Search for the cell housing the specified text and yield its (x, y) center coordinate. 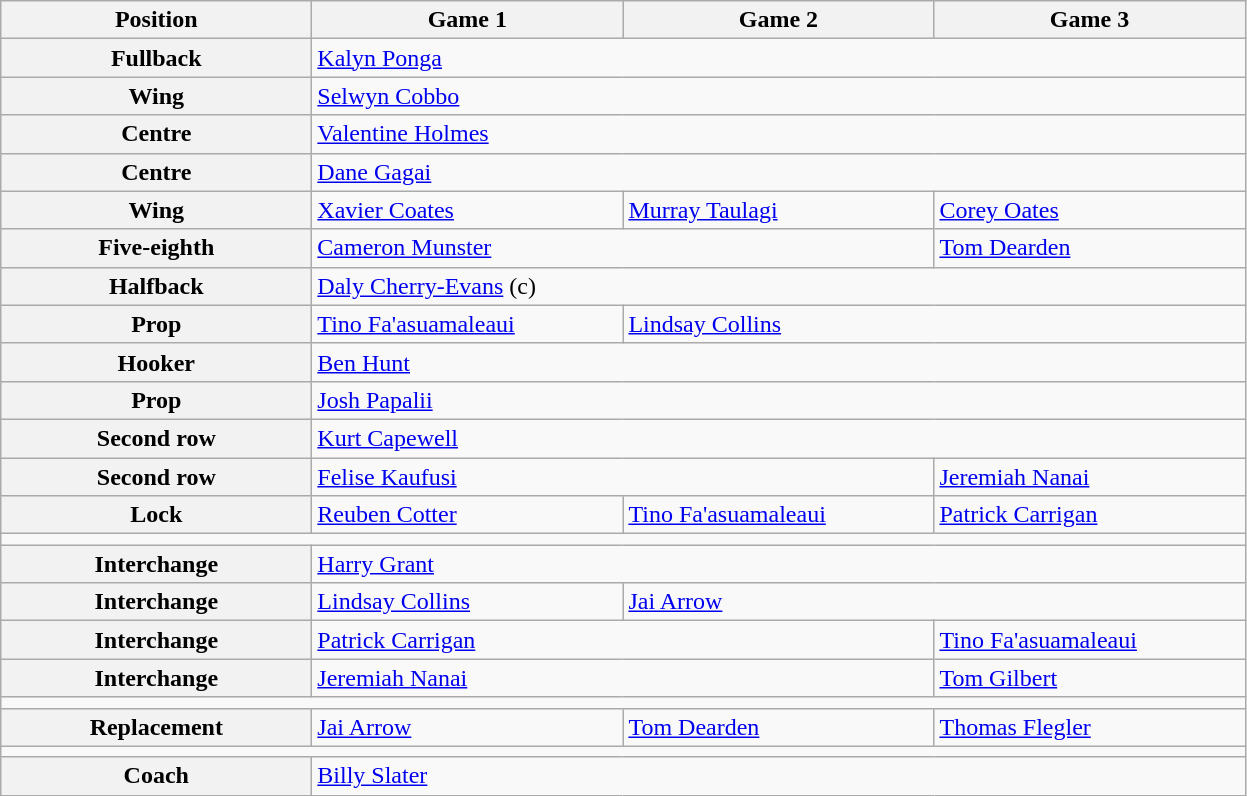
Ben Hunt (778, 362)
Josh Papalii (778, 400)
Fullback (156, 58)
Thomas Flegler (1090, 727)
Hooker (156, 362)
Coach (156, 776)
Reuben Cotter (468, 515)
Tom Gilbert (1090, 678)
Game 3 (1090, 20)
Xavier Coates (468, 210)
Murray Taulagi (778, 210)
Felise Kaufusi (623, 477)
Position (156, 20)
Game 1 (468, 20)
Valentine Holmes (778, 134)
Replacement (156, 727)
Daly Cherry-Evans (c) (778, 286)
Billy Slater (778, 776)
Dane Gagai (778, 172)
Five-eighth (156, 248)
Kalyn Ponga (778, 58)
Kurt Capewell (778, 438)
Selwyn Cobbo (778, 96)
Lock (156, 515)
Game 2 (778, 20)
Corey Oates (1090, 210)
Harry Grant (778, 564)
Cameron Munster (623, 248)
Halfback (156, 286)
